Find where the given text appears and provide that cell's center as (x, y) coordinate. 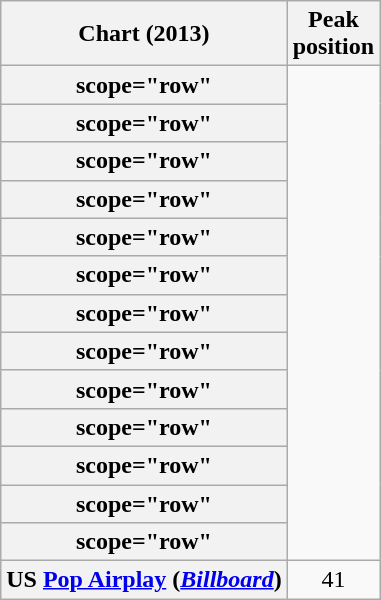
Peakposition (333, 34)
US Pop Airplay (Billboard) (144, 580)
41 (333, 580)
Chart (2013) (144, 34)
